Find where the given text appears and provide that cell's center as (X, Y) coordinate. 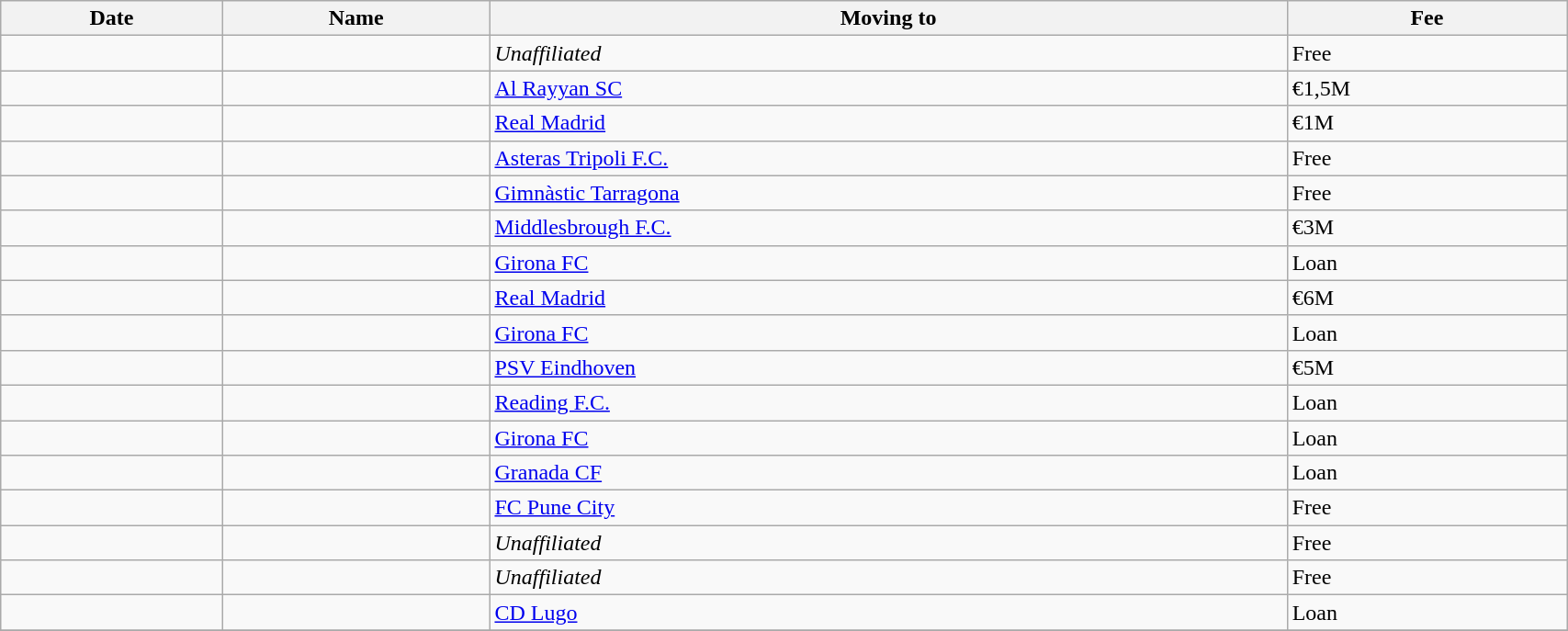
Reading F.C. (888, 402)
Moving to (888, 18)
€1,5M (1427, 88)
Middlesbrough F.C. (888, 228)
CD Lugo (888, 613)
€1M (1427, 123)
Gimnàstic Tarragona (888, 193)
€5M (1427, 367)
PSV Eindhoven (888, 367)
FC Pune City (888, 508)
Date (112, 18)
€6M (1427, 298)
Name (356, 18)
€3M (1427, 228)
Al Rayyan SC (888, 88)
Asteras Tripoli F.C. (888, 158)
Granada CF (888, 473)
Fee (1427, 18)
